Determine the (x, y) coordinate at the center of the cell enclosing the given text.  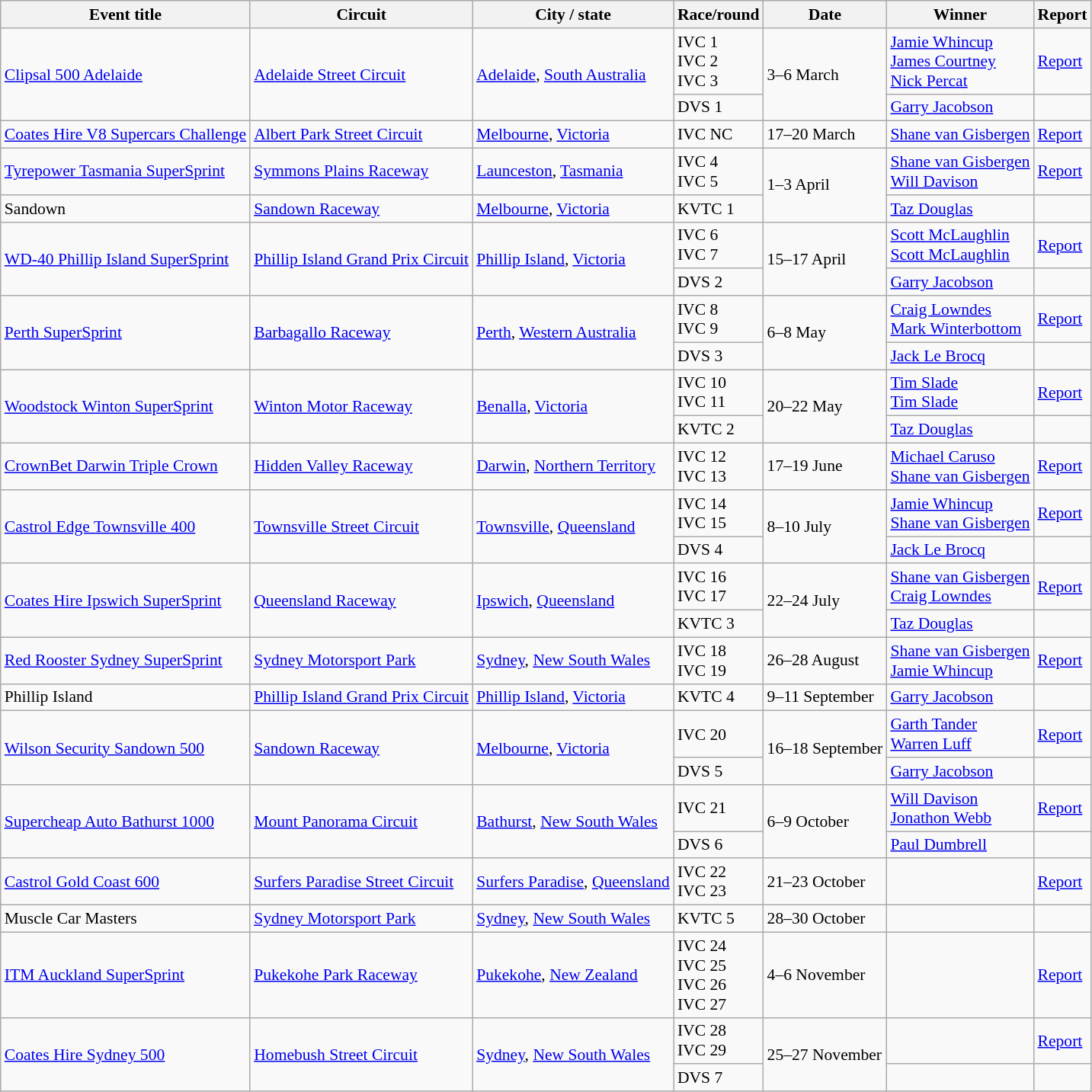
DVS 3 (719, 356)
15–17 April (825, 259)
IVC 8IVC 9 (719, 319)
IVC 1IVC 2IVC 3 (719, 61)
Perth, Western Australia (573, 332)
Circuit (361, 14)
Coates Hire V8 Supercars Challenge (125, 135)
KVTC 4 (719, 697)
Coates Hire Ipswich SuperSprint (125, 600)
Tim SladeTim Slade (960, 393)
Bathurst, New South Wales (573, 821)
CrownBet Darwin Triple Crown (125, 466)
20–22 May (825, 407)
Adelaide, South Australia (573, 75)
IVC 10IVC 11 (719, 393)
Homebush Street Circuit (361, 1055)
Castrol Edge Townsville 400 (125, 527)
Benalla, Victoria (573, 407)
DVS 7 (719, 1078)
Winner (960, 14)
IVC 16IVC 17 (719, 587)
IVC 20 (719, 735)
IVC NC (719, 135)
Jamie WhincupShane van Gisbergen (960, 514)
KVTC 3 (719, 624)
Hidden Valley Raceway (361, 466)
Will DavisonJonathon Webb (960, 808)
Queensland Raceway (361, 600)
Date (825, 14)
8–10 July (825, 527)
Barbagallo Raceway (361, 332)
IVC 6IVC 7 (719, 245)
KVTC 5 (719, 919)
Paul Dumbrell (960, 845)
21–23 October (825, 882)
Tyrepower Tasmania SuperSprint (125, 172)
3–6 March (825, 75)
28–30 October (825, 919)
Shane van GisbergenJamie Whincup (960, 660)
Winton Motor Raceway (361, 407)
Symmons Plains Raceway (361, 172)
Event title (125, 14)
17–20 March (825, 135)
IVC 21 (719, 808)
Mount Panorama Circuit (361, 821)
26–28 August (825, 660)
Pukekohe Park Raceway (361, 975)
IVC 4IVC 5 (719, 172)
DVS 2 (719, 283)
25–27 November (825, 1055)
Adelaide Street Circuit (361, 75)
Michael CarusoShane van Gisbergen (960, 466)
City / state (573, 14)
Muscle Car Masters (125, 919)
IVC 28IVC 29 (719, 1041)
Surfers Paradise, Queensland (573, 882)
Pukekohe, New Zealand (573, 975)
Shane van Gisbergen (960, 135)
1–3 April (825, 186)
IVC 24IVC 25IVC 26IVC 27 (719, 975)
KVTC 1 (719, 209)
Sandown (125, 209)
WD-40 Phillip Island SuperSprint (125, 259)
KVTC 2 (719, 430)
16–18 September (825, 748)
DVS 1 (719, 107)
IVC 12IVC 13 (719, 466)
IVC 18IVC 19 (719, 660)
4–6 November (825, 975)
Perth SuperSprint (125, 332)
Red Rooster Sydney SuperSprint (125, 660)
IVC 22IVC 23 (719, 882)
17–19 June (825, 466)
Race/round (719, 14)
Shane van GisbergenCraig Lowndes (960, 587)
Clipsal 500 Adelaide (125, 75)
ITM Auckland SuperSprint (125, 975)
9–11 September (825, 697)
Ipswich, Queensland (573, 600)
Albert Park Street Circuit (361, 135)
Darwin, Northern Territory (573, 466)
DVS 6 (719, 845)
Supercheap Auto Bathurst 1000 (125, 821)
6–9 October (825, 821)
Jamie WhincupJames CourtneyNick Percat (960, 61)
Coates Hire Sydney 500 (125, 1055)
DVS 5 (719, 771)
Shane van GisbergenWill Davison (960, 172)
Wilson Security Sandown 500 (125, 748)
Townsville Street Circuit (361, 527)
Scott McLaughlinScott McLaughlin (960, 245)
IVC 14IVC 15 (719, 514)
Craig LowndesMark Winterbottom (960, 319)
Launceston, Tasmania (573, 172)
Phillip Island (125, 697)
DVS 4 (719, 550)
Woodstock Winton SuperSprint (125, 407)
Garth TanderWarren Luff (960, 735)
6–8 May (825, 332)
Townsville, Queensland (573, 527)
Surfers Paradise Street Circuit (361, 882)
Castrol Gold Coast 600 (125, 882)
22–24 July (825, 600)
